Determine the (x, y) coordinate at the center of the cell enclosing the given text.  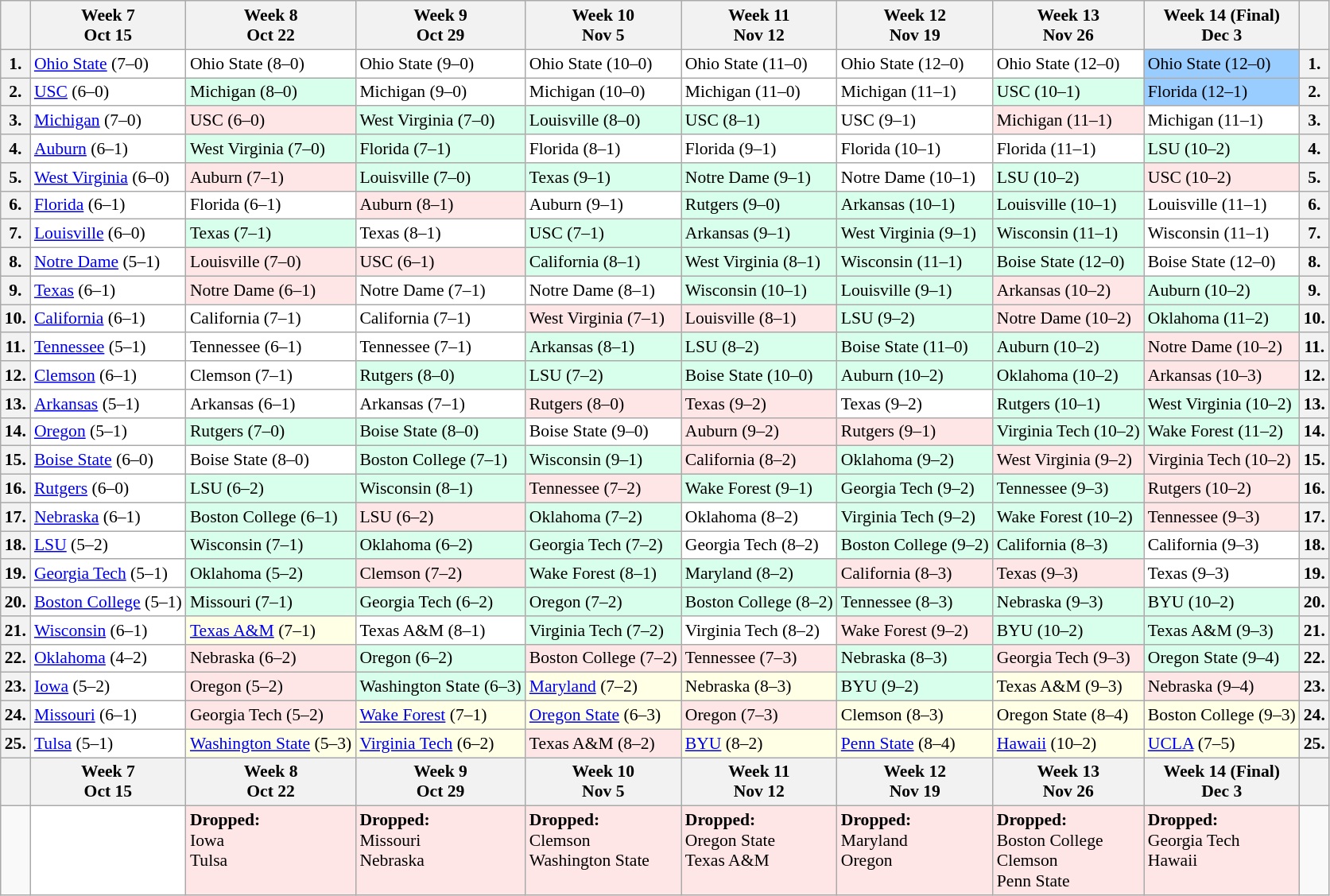
Dropped:MissouriNebraska (440, 851)
USC (6–1) (440, 262)
Oregon State (9–4) (1222, 658)
Boston College (7–2) (603, 658)
West Virginia (6–0) (108, 177)
California (9–3) (1222, 545)
Georgia Tech (5–2) (270, 716)
Ohio State (7–0) (108, 64)
Texas (8–1) (440, 234)
Washington State (5–3) (270, 743)
Oregon State (8–4) (1068, 716)
Oklahoma (11–2) (1222, 319)
California (6–1) (108, 319)
Nebraska (9–4) (1222, 687)
Boise State (10–0) (759, 375)
Dropped:Oregon StateTexas A&M (759, 851)
Rutgers (10–1) (1068, 404)
Iowa (5–2) (108, 687)
Oklahoma (9–2) (915, 460)
Wake Forest (7–1) (440, 716)
Penn State (8–4) (915, 743)
Boston College (8–2) (759, 602)
Clemson (7–1) (270, 375)
Notre Dame (10–1) (915, 177)
Missouri (6–1) (108, 716)
Tennessee (7–2) (603, 489)
Boise State (6–0) (108, 460)
Ohio State (11–0) (759, 64)
Tennessee (8–3) (915, 602)
Auburn (8–1) (440, 205)
Auburn (9–1) (603, 205)
Louisville (11–1) (1222, 205)
Oregon (7–2) (603, 602)
Florida (9–1) (759, 149)
Notre Dame (5–1) (108, 262)
Wisconsin (8–1) (440, 489)
Louisville (8–1) (759, 319)
Washington State (6–3) (440, 687)
Wisconsin (9–1) (603, 460)
California (8–1) (603, 262)
Louisville (9–1) (915, 290)
Wisconsin (7–1) (270, 545)
Notre Dame (7–1) (440, 290)
West Virginia (10–2) (1222, 404)
Oklahoma (10–2) (1068, 375)
Texas A&M (7–1) (270, 630)
Notre Dame (9–1) (759, 177)
Auburn (9–2) (759, 432)
Arkansas (10–1) (915, 205)
Oregon (5–2) (270, 687)
Boston College (6–1) (270, 517)
Michigan (9–0) (440, 92)
Georgia Tech (9–3) (1068, 658)
Arkansas (8–1) (603, 347)
BYU (8–2) (759, 743)
Florida (8–1) (603, 149)
Arkansas (10–2) (1068, 290)
Wisconsin (6–1) (108, 630)
USC (7–1) (603, 234)
Missouri (7–1) (270, 602)
LSU (8–2) (759, 347)
Louisville (6–0) (108, 234)
Florida (10–1) (915, 149)
Rutgers (9–1) (915, 432)
Wisconsin (10–1) (759, 290)
Wake Forest (9–1) (759, 489)
Oregon State (6–3) (603, 716)
Rutgers (6–0) (108, 489)
USC (10–1) (1068, 92)
Dropped:Georgia TechHawaii (1222, 851)
Nebraska (6–1) (108, 517)
Auburn (6–1) (108, 149)
Tennessee (7–1) (440, 347)
Boise State (9–0) (603, 432)
Wake Forest (9–2) (915, 630)
Rutgers (9–0) (759, 205)
Virginia Tech (8–2) (759, 630)
Nebraska (6–2) (270, 658)
Clemson (8–3) (915, 716)
Georgia Tech (6–2) (440, 602)
Hawaii (10–2) (1068, 743)
Texas (9–1) (603, 177)
Georgia Tech (9–2) (915, 489)
Auburn (7–1) (270, 177)
LSU (5–2) (108, 545)
Michigan (7–0) (108, 121)
Dropped:Boston CollegeClemsonPenn State (1068, 851)
Texas A&M (8–1) (440, 630)
Oregon (6–2) (440, 658)
UCLA (7–5) (1222, 743)
Ohio State (10–0) (603, 64)
Ohio State (9–0) (440, 64)
Arkansas (5–1) (108, 404)
Oklahoma (8–2) (759, 517)
Dropped:MarylandOregon (915, 851)
LSU (7–2) (603, 375)
Oklahoma (6–2) (440, 545)
Maryland (8–2) (759, 574)
Michigan (10–0) (603, 92)
Michigan (8–0) (270, 92)
USC (10–2) (1222, 177)
Ohio State (8–0) (270, 64)
Georgia Tech (7–2) (603, 545)
Arkansas (7–1) (440, 404)
Arkansas (9–1) (759, 234)
Boston College (9–2) (915, 545)
Tennessee (6–1) (270, 347)
West Virginia (9–2) (1068, 460)
Oklahoma (4–2) (108, 658)
Maryland (7–2) (603, 687)
Dropped:IowaTulsa (270, 851)
Louisville (8–0) (603, 121)
Boise State (11–0) (915, 347)
California (8–2) (759, 460)
Georgia Tech (8–2) (759, 545)
Arkansas (6–1) (270, 404)
Oklahoma (5–2) (270, 574)
Boston College (7–1) (440, 460)
Clemson (7–2) (440, 574)
Clemson (6–1) (108, 375)
Florida (7–1) (440, 149)
Oklahoma (7–2) (603, 517)
Texas (7–1) (270, 234)
Nebraska (9–3) (1068, 602)
Virginia Tech (6–2) (440, 743)
Florida (12–1) (1222, 92)
Wake Forest (11–2) (1222, 432)
Notre Dame (8–1) (603, 290)
Notre Dame (6–1) (270, 290)
West Virginia (8–1) (759, 262)
Tulsa (5–1) (108, 743)
Virginia Tech (7–2) (603, 630)
Oregon (5–1) (108, 432)
Wake Forest (8–1) (603, 574)
Virginia Tech (9–2) (915, 517)
LSU (9–2) (915, 319)
Georgia Tech (5–1) (108, 574)
Arkansas (10–3) (1222, 375)
Oregon (7–3) (759, 716)
West Virginia (7–1) (603, 319)
Wake Forest (10–2) (1068, 517)
Louisville (10–1) (1068, 205)
USC (8–1) (759, 121)
Rutgers (10–2) (1222, 489)
Rutgers (7–0) (270, 432)
Boston College (5–1) (108, 602)
Texas (6–1) (108, 290)
West Virginia (9–1) (915, 234)
Florida (11–1) (1068, 149)
Tennessee (5–1) (108, 347)
Boston College (9–3) (1222, 716)
Dropped:ClemsonWashington State (603, 851)
Tennessee (7–3) (759, 658)
Texas A&M (8–2) (603, 743)
Michigan (11–0) (759, 92)
BYU (9–2) (915, 687)
USC (9–1) (915, 121)
